Pinpoint the cell where the given text exists, returning its [x, y] midpoint coordinate. 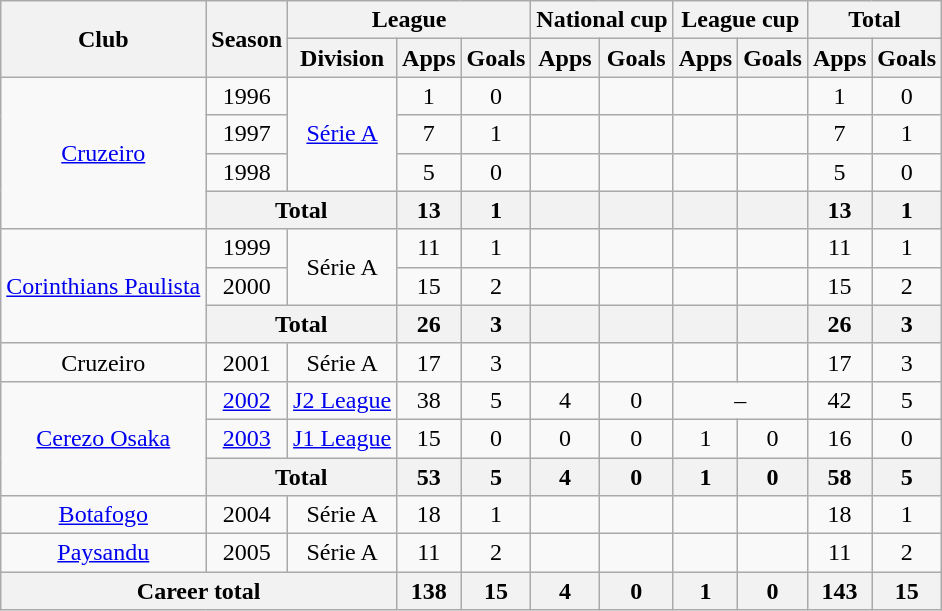
Cerezo Osaka [104, 438]
Paysandu [104, 553]
53 [429, 477]
J2 League [342, 400]
– [740, 400]
2002 [247, 400]
Career total [199, 591]
16 [839, 438]
38 [429, 400]
143 [839, 591]
League cup [740, 20]
1997 [247, 134]
Botafogo [104, 515]
42 [839, 400]
58 [839, 477]
Corinthians Paulista [104, 286]
138 [429, 591]
1998 [247, 172]
2003 [247, 438]
2001 [247, 362]
Division [342, 58]
J1 League [342, 438]
1996 [247, 96]
Season [247, 39]
National cup [602, 20]
2005 [247, 553]
League [410, 20]
1999 [247, 248]
2000 [247, 286]
2004 [247, 515]
Club [104, 39]
